Find where the given text appears and provide that cell's center as (x, y) coordinate. 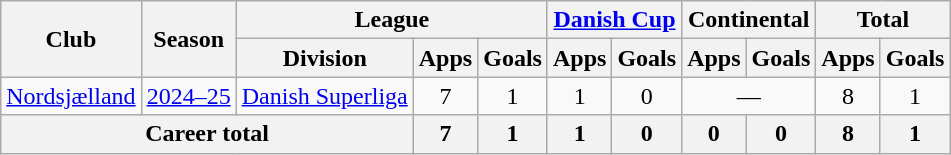
Division (324, 58)
Career total (207, 134)
Nordsjælland (71, 96)
— (749, 96)
Danish Cup (614, 20)
Continental (749, 20)
2024–25 (188, 96)
League (392, 20)
Total (883, 20)
Season (188, 39)
Danish Superliga (324, 96)
Club (71, 39)
